From the cell containing the given text, extract its center point as [x, y] coordinate. 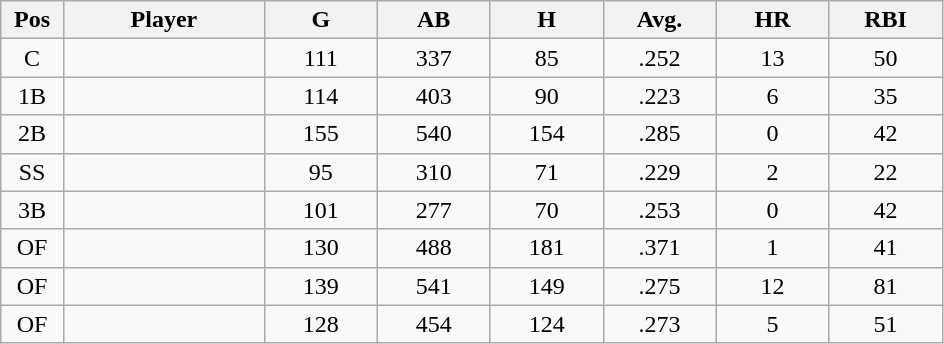
114 [320, 96]
35 [886, 96]
.253 [660, 210]
.223 [660, 96]
Pos [32, 20]
13 [772, 58]
.229 [660, 172]
1 [772, 248]
.285 [660, 134]
1B [32, 96]
128 [320, 324]
540 [434, 134]
403 [434, 96]
71 [546, 172]
H [546, 20]
101 [320, 210]
HR [772, 20]
51 [886, 324]
2 [772, 172]
130 [320, 248]
2B [32, 134]
.273 [660, 324]
90 [546, 96]
.275 [660, 286]
454 [434, 324]
5 [772, 324]
C [32, 58]
95 [320, 172]
AB [434, 20]
70 [546, 210]
RBI [886, 20]
G [320, 20]
310 [434, 172]
541 [434, 286]
277 [434, 210]
85 [546, 58]
111 [320, 58]
81 [886, 286]
139 [320, 286]
181 [546, 248]
Avg. [660, 20]
3B [32, 210]
12 [772, 286]
22 [886, 172]
.252 [660, 58]
Player [164, 20]
.371 [660, 248]
50 [886, 58]
SS [32, 172]
124 [546, 324]
41 [886, 248]
337 [434, 58]
488 [434, 248]
149 [546, 286]
155 [320, 134]
154 [546, 134]
6 [772, 96]
